For the text-containing cell, return its midpoint in [x, y] coordinate format. 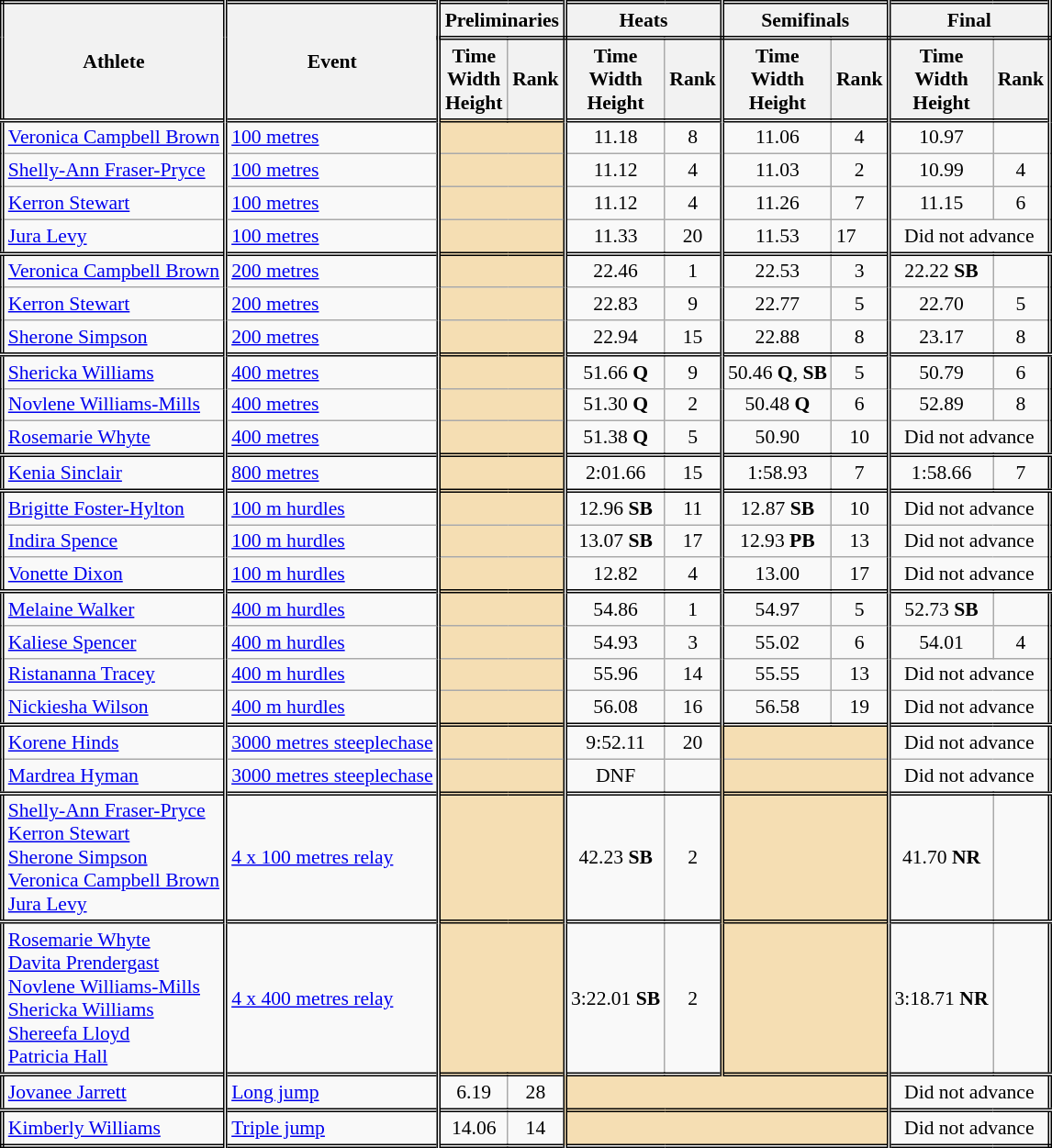
10.97 [941, 138]
14.06 [474, 1129]
Event [332, 61]
11.03 [777, 171]
50.90 [777, 439]
22.94 [615, 338]
12.96 SB [615, 508]
Semifinals [805, 20]
22.46 [615, 270]
54.97 [777, 609]
42.23 SB [615, 857]
22.53 [777, 270]
Novlene Williams-Mills [114, 405]
10.99 [941, 171]
54.86 [615, 609]
55.96 [615, 674]
54.93 [615, 642]
50.46 Q, SB [777, 371]
3:18.71 NR [941, 998]
Rosemarie Whyte [114, 439]
56.58 [777, 708]
Mardrea Hyman [114, 776]
Shelly-Ann Fraser-Pryce [114, 171]
Kaliese Spencer [114, 642]
Korene Hinds [114, 741]
11.26 [777, 204]
52.89 [941, 405]
6.19 [474, 1092]
11.06 [777, 138]
Final [969, 20]
12.82 [615, 574]
22.70 [941, 305]
Long jump [332, 1092]
Indira Spence [114, 541]
16 [693, 708]
11.53 [777, 237]
Nickiesha Wilson [114, 708]
Brigitte Foster-Hylton [114, 508]
56.08 [615, 708]
Rosemarie WhyteDavita PrendergastNovlene Williams-MillsShericka WilliamsShereefa LloydPatricia Hall [114, 998]
11.18 [615, 138]
50.48 Q [777, 405]
23.17 [941, 338]
3:22.01 SB [615, 998]
22.77 [777, 305]
1:58.93 [777, 474]
Jura Levy [114, 237]
12.93 PB [777, 541]
1:58.66 [941, 474]
Shelly-Ann Fraser-PryceKerron StewartSherone SimpsonVeronica Campbell BrownJura Levy [114, 857]
4 x 400 metres relay [332, 998]
55.02 [777, 642]
50.79 [941, 371]
13.00 [777, 574]
51.66 Q [615, 371]
11.15 [941, 204]
Heats [643, 20]
Athlete [114, 61]
41.70 NR [941, 857]
800 metres [332, 474]
Kenia Sinclair [114, 474]
52.73 SB [941, 609]
51.30 Q [615, 405]
12.87 SB [777, 508]
19 [860, 708]
13.07 SB [615, 541]
Melaine Walker [114, 609]
4 x 100 metres relay [332, 857]
54.01 [941, 642]
28 [536, 1092]
51.38 Q [615, 439]
2:01.66 [615, 474]
Kimberly Williams [114, 1129]
22.22 SB [941, 270]
9:52.11 [615, 741]
22.83 [615, 305]
11 [693, 508]
Sherone Simpson [114, 338]
Jovanee Jarrett [114, 1092]
Shericka Williams [114, 371]
DNF [615, 776]
55.55 [777, 674]
22.88 [777, 338]
Triple jump [332, 1129]
Vonette Dixon [114, 574]
Ristananna Tracey [114, 674]
11.33 [615, 237]
Preliminaries [501, 20]
